Determine the [X, Y] coordinate at the center of the cell enclosing the given text.  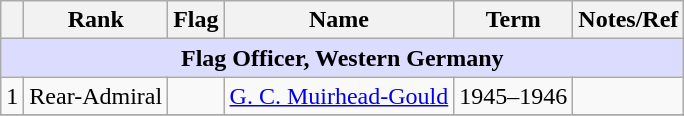
Rank [96, 20]
Flag [196, 20]
1945–1946 [514, 96]
Term [514, 20]
1 [12, 96]
Notes/Ref [628, 20]
Name [339, 20]
Rear-Admiral [96, 96]
Flag Officer, Western Germany [342, 58]
G. C. Muirhead-Gould [339, 96]
